Extract the (x, y) coordinate from the center of the cell holding the provided text.  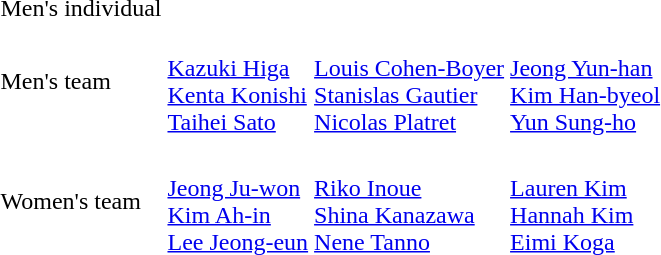
Louis Cohen-BoyerStanislas GautierNicolas Platret (410, 82)
Kazuki HigaKenta KonishiTaihei Sato (238, 82)
